From the cell containing the given text, extract its center point as [x, y] coordinate. 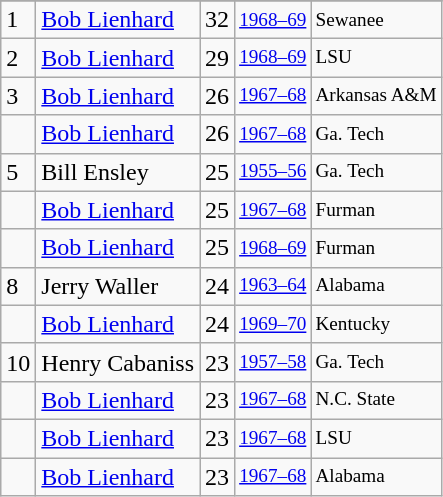
1957–58 [273, 362]
N.C. State [376, 400]
Sewanee [376, 20]
Kentucky [376, 324]
Jerry Waller [118, 286]
1 [18, 20]
1955–56 [273, 172]
1963–64 [273, 286]
3 [18, 96]
Henry Cabaniss [118, 362]
1969–70 [273, 324]
Arkansas A&M [376, 96]
32 [218, 20]
8 [18, 286]
2 [18, 58]
5 [18, 172]
Bill Ensley [118, 172]
10 [18, 362]
29 [218, 58]
